For the text-containing cell, return its midpoint in (X, Y) coordinate format. 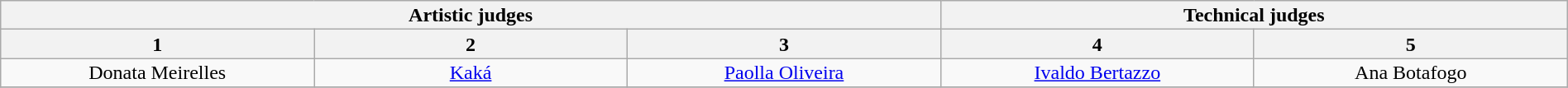
Ivaldo Bertazzo (1097, 72)
Kaká (471, 72)
Artistic judges (471, 15)
1 (157, 44)
Donata Meirelles (157, 72)
Technical judges (1254, 15)
Paolla Oliveira (784, 72)
2 (471, 44)
Ana Botafogo (1411, 72)
4 (1097, 44)
3 (784, 44)
5 (1411, 44)
